Provide the [x, y] coordinate of the cell's center where the given text is located.  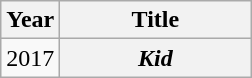
2017 [30, 58]
Year [30, 20]
Kid [156, 58]
Title [156, 20]
